From the cell containing the given text, extract its center point as (X, Y) coordinate. 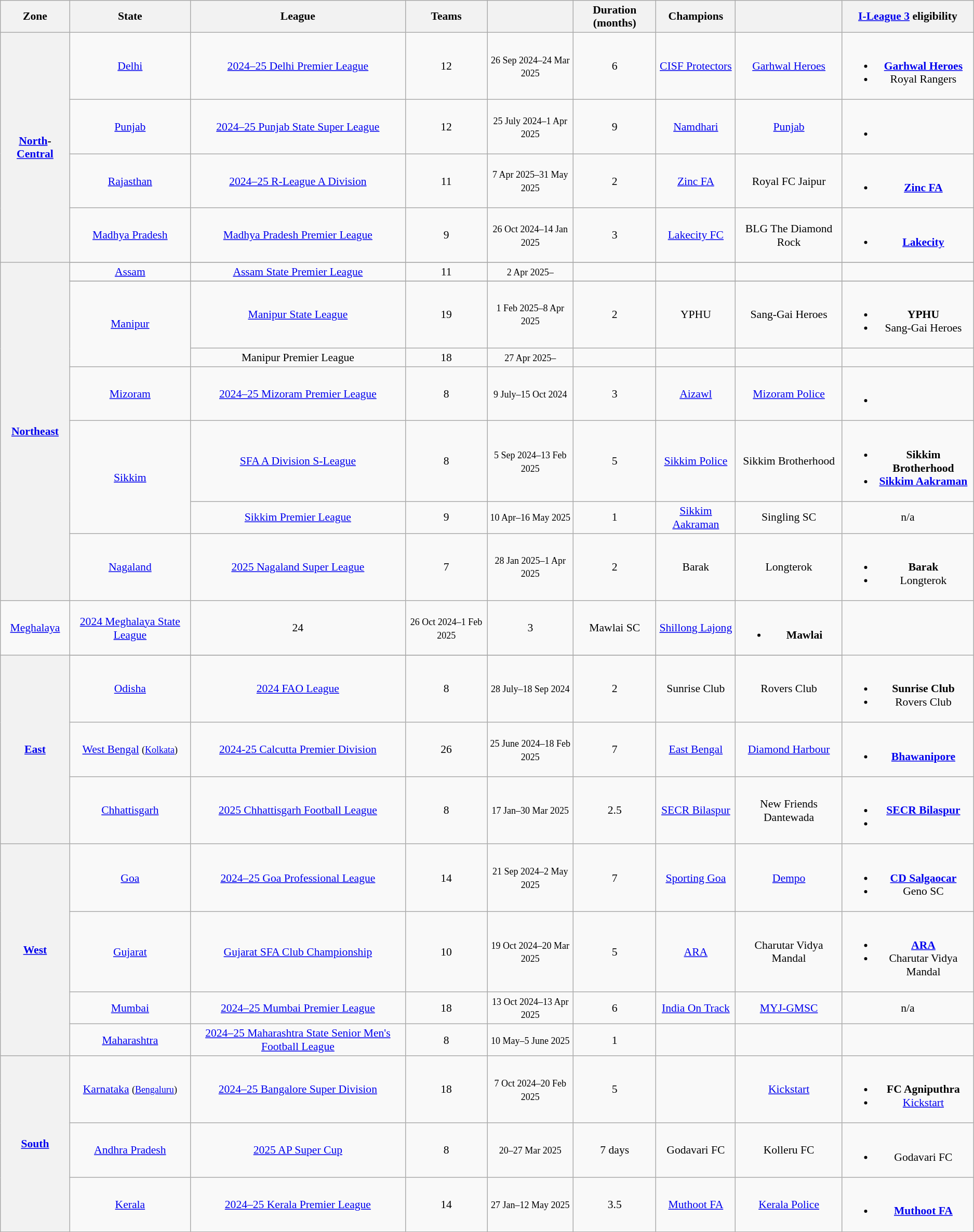
Nagaland (130, 567)
Rajasthan (130, 181)
Aizawl (696, 394)
Mawlai (789, 628)
2024-25 Calcutta Premier Division (298, 750)
Barak (696, 567)
Sikkim Aakraman (696, 518)
26 Oct 2024–1 Feb 2025 (446, 628)
24 (298, 628)
Assam (130, 272)
17 Jan–30 Mar 2025 (530, 811)
Charutar Vidya Mandal (789, 952)
Assam State Premier League (298, 272)
1 Feb 2025–8 Apr 2025 (530, 315)
2024 FAO League (298, 689)
West Bengal (Kolkata) (130, 750)
7 days (615, 1150)
Mizoram (130, 394)
26 (446, 750)
27 Apr 2025– (530, 357)
2.5 (615, 811)
2024–25 Maharashtra State Senior Men's Football League (298, 1040)
League (298, 17)
Lakecity (908, 235)
Diamond Harbour (789, 750)
2024–25 Goa Professional League (298, 878)
Gujarat SFA Club Championship (298, 952)
I-League 3 eligibility (908, 17)
Teams (446, 17)
Sikkim (130, 477)
25 July 2024–1 Apr 2025 (530, 127)
2 Apr 2025– (530, 272)
CISF Protectors (696, 66)
YPHUSang-Gai Heroes (908, 315)
ARA (696, 952)
Manipur (130, 324)
10 Apr–16 May 2025 (530, 518)
BLG The Diamond Rock (789, 235)
10 (446, 952)
Garhwal Heroes (789, 66)
Northeast (35, 432)
Zone (35, 17)
28 July–18 Sep 2024 (530, 689)
North-Central (35, 148)
Kickstart (789, 1090)
YPHU (696, 315)
Andhra Pradesh (130, 1150)
Rovers Club (789, 689)
Maharashtra (130, 1040)
26 Sep 2024–24 Mar 2025 (530, 66)
India On Track (696, 1008)
CD SalgaocarGeno SC (908, 878)
Royal FC Jaipur (789, 181)
2025 Chhattisgarh Football League (298, 811)
Longterok (789, 567)
20–27 Mar 2025 (530, 1150)
Kolleru FC (789, 1150)
27 Jan–12 May 2025 (530, 1204)
Sikkim BrotherhoodSikkim Aakraman (908, 461)
2024–25 R-League A Division (298, 181)
Mawlai SC (615, 628)
Kerala Police (789, 1204)
2024–25 Bangalore Super Division (298, 1090)
7 Apr 2025–31 May 2025 (530, 181)
13 Oct 2024–13 Apr 2025 (530, 1008)
10 May–5 June 2025 (530, 1040)
Madhya Pradesh Premier League (298, 235)
2024–25 Mizoram Premier League (298, 394)
Namdhari (696, 127)
Kerala (130, 1204)
Sunrise Club (696, 689)
25 June 2024–18 Feb 2025 (530, 750)
New Friends Dantewada (789, 811)
19 (446, 315)
Karnataka (Bengaluru) (130, 1090)
ARACharutar Vidya Mandal (908, 952)
State (130, 17)
East (35, 750)
East Bengal (696, 750)
Gujarat (130, 952)
28 Jan 2025–1 Apr 2025 (530, 567)
Dempo (789, 878)
Champions (696, 17)
Mumbai (130, 1008)
Sikkim Police (696, 461)
5 Sep 2024–13 Feb 2025 (530, 461)
Sikkim Brotherhood (789, 461)
Madhya Pradesh (130, 235)
19 Oct 2024–20 Mar 2025 (530, 952)
South (35, 1144)
Sporting Goa (696, 878)
Sunrise ClubRovers Club (908, 689)
Chhattisgarh (130, 811)
SFA A Division S-League (298, 461)
Garhwal HeroesRoyal Rangers (908, 66)
2024–25 Punjab State Super League (298, 127)
9 July–15 Oct 2024 (530, 394)
2024 Meghalaya State League (130, 628)
7 Oct 2024–20 Feb 2025 (530, 1090)
Lakecity FC (696, 235)
26 Oct 2024–14 Jan 2025 (530, 235)
2025 Nagaland Super League (298, 567)
Shillong Lajong (696, 628)
Duration (months) (615, 17)
Bhawanipore (908, 750)
3.5 (615, 1204)
Sang-Gai Heroes (789, 315)
FC AgniputhraKickstart (908, 1090)
Goa (130, 878)
West (35, 950)
BarakLongterok (908, 567)
Sikkim Premier League (298, 518)
2025 AP Super Cup (298, 1150)
Meghalaya (35, 628)
Mizoram Police (789, 394)
Manipur State League (298, 315)
2024–25 Kerala Premier League (298, 1204)
Odisha (130, 689)
Manipur Premier League (298, 357)
2024–25 Delhi Premier League (298, 66)
Singling SC (789, 518)
Delhi (130, 66)
MYJ-GMSC (789, 1008)
21 Sep 2024–2 May 2025 (530, 878)
2024–25 Mumbai Premier League (298, 1008)
